Determine the (x, y) coordinate at the center of the cell enclosing the given text.  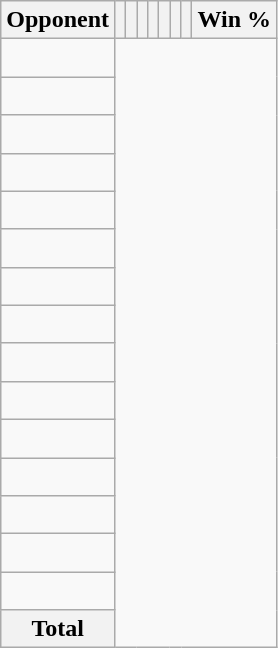
Opponent (58, 20)
Win % (234, 20)
Total (58, 629)
